Output the [X, Y] coordinate of the center of the cell containing the given text.  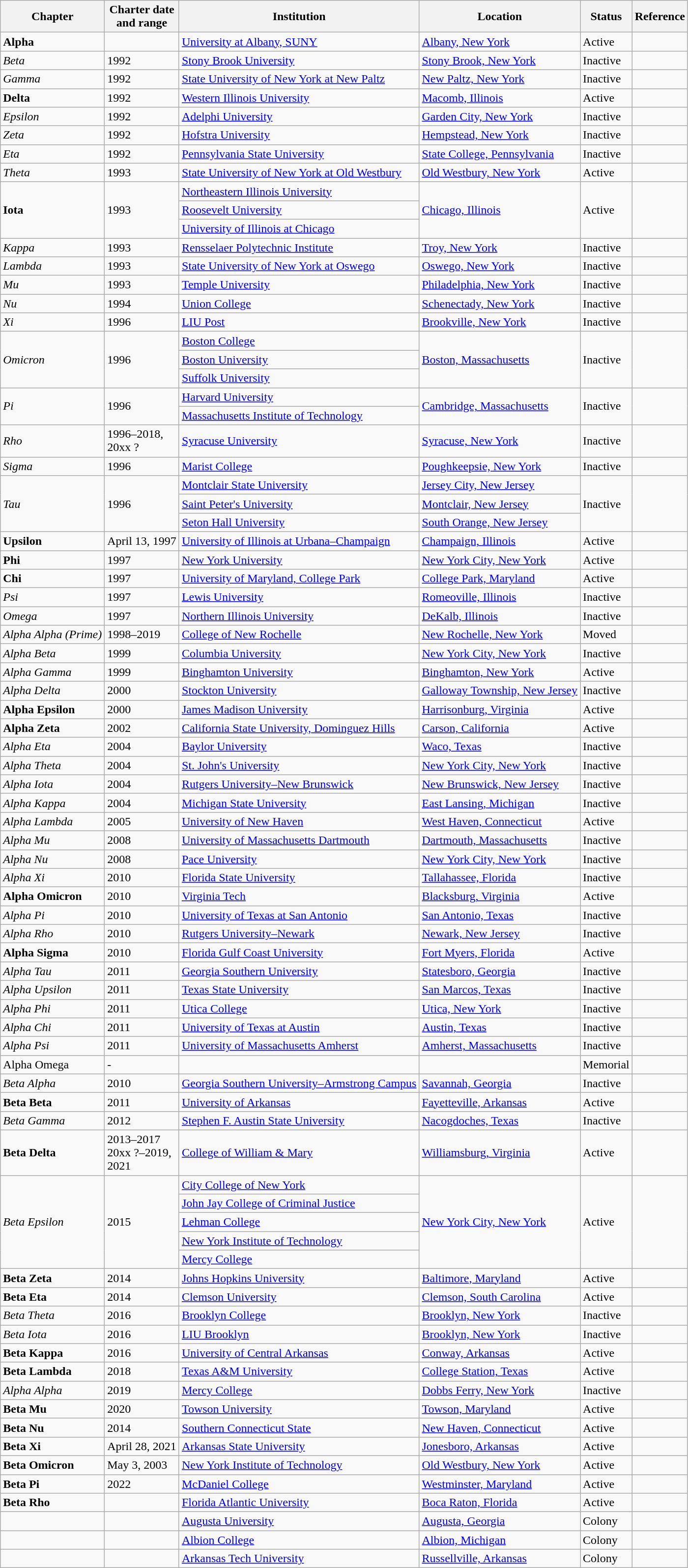
Chi [53, 579]
Northern Illinois University [299, 616]
Utica, New York [500, 1008]
Harrisonburg, Virginia [500, 709]
Texas State University [299, 990]
Union College [299, 304]
Western Illinois University [299, 98]
Alpha Epsilon [53, 709]
Seton Hall University [299, 522]
Alpha Xi [53, 878]
Phi [53, 560]
Brooklyn College [299, 1316]
Hofstra University [299, 135]
Alpha Lambda [53, 821]
Alpha Pi [53, 915]
Syracuse, New York [500, 441]
Charter dateand range [142, 17]
Alpha Phi [53, 1008]
Alpha Delta [53, 691]
College of New Rochelle [299, 635]
Lehman College [299, 1222]
Alpha Beta [53, 653]
2022 [142, 1484]
Towson University [299, 1409]
Binghamton, New York [500, 672]
Beta Nu [53, 1428]
Jersey City, New Jersey [500, 485]
Alpha Kappa [53, 803]
Pi [53, 406]
Oswego, New York [500, 266]
Omicron [53, 360]
Rho [53, 441]
San Antonio, Texas [500, 915]
Nacogdoches, Texas [500, 1120]
University of Illinois at Chicago [299, 228]
Mu [53, 285]
2019 [142, 1390]
Iota [53, 210]
University of Texas at San Antonio [299, 915]
Roosevelt University [299, 210]
Boston College [299, 341]
Brookville, New York [500, 322]
LIU Brooklyn [299, 1334]
Pace University [299, 859]
Westminster, Maryland [500, 1484]
Status [606, 17]
Montclair, New Jersey [500, 504]
Beta Pi [53, 1484]
New Paltz, New York [500, 79]
Zeta [53, 135]
Hempstead, New York [500, 135]
Rutgers University–New Brunswick [299, 784]
Troy, New York [500, 247]
Montclair State University [299, 485]
Beta Eta [53, 1297]
Gamma [53, 79]
Alpha Omicron [53, 896]
Tau [53, 504]
2018 [142, 1372]
Fayetteville, Arkansas [500, 1102]
Alpha Zeta [53, 728]
Dobbs Ferry, New York [500, 1390]
2012 [142, 1120]
Texas A&M University [299, 1372]
Columbia University [299, 653]
Baylor University [299, 747]
Xi [53, 322]
University of Illinois at Urbana–Champaign [299, 541]
Beta Gamma [53, 1120]
College Park, Maryland [500, 579]
Carson, California [500, 728]
New Haven, Connecticut [500, 1428]
Stony Brook, New York [500, 60]
California State University, Dominguez Hills [299, 728]
Garden City, New York [500, 116]
Boston University [299, 360]
Beta Kappa [53, 1353]
Alpha Iota [53, 784]
DeKalb, Illinois [500, 616]
New Brunswick, New Jersey [500, 784]
Kappa [53, 247]
Epsilon [53, 116]
Alpha Alpha (Prime) [53, 635]
University of Maryland, College Park [299, 579]
Lewis University [299, 597]
Beta Xi [53, 1446]
Northeastern Illinois University [299, 191]
John Jay College of Criminal Justice [299, 1204]
Utica College [299, 1008]
Russellville, Arkansas [500, 1559]
1996–2018,20xx ? [142, 441]
Albion, Michigan [500, 1540]
Williamsburg, Virginia [500, 1152]
Galloway Township, New Jersey [500, 691]
Theta [53, 172]
Massachusetts Institute of Technology [299, 416]
Alpha Gamma [53, 672]
Tallahassee, Florida [500, 878]
Chapter [53, 17]
2002 [142, 728]
Waco, Texas [500, 747]
San Marcos, Texas [500, 990]
April 28, 2021 [142, 1446]
Upsilon [53, 541]
Champaign, Illinois [500, 541]
Austin, Texas [500, 1027]
Blacksburg, Virginia [500, 896]
Beta Beta [53, 1102]
May 3, 2003 [142, 1465]
Beta Mu [53, 1409]
Boston, Massachusetts [500, 360]
Albany, New York [500, 42]
Stephen F. Austin State University [299, 1120]
Beta Omicron [53, 1465]
College of William & Mary [299, 1152]
Conway, Arkansas [500, 1353]
Alpha Psi [53, 1046]
Lambda [53, 266]
East Lansing, Michigan [500, 803]
Georgia Southern University–Armstrong Campus [299, 1083]
Alpha Sigma [53, 952]
Cambridge, Massachusetts [500, 406]
Albion College [299, 1540]
Augusta, Georgia [500, 1521]
Beta Epsilon [53, 1222]
Alpha Chi [53, 1027]
Beta Lambda [53, 1372]
University at Albany, SUNY [299, 42]
Baltimore, Maryland [500, 1278]
James Madison University [299, 709]
Alpha [53, 42]
Memorial [606, 1064]
Beta [53, 60]
Pennsylvania State University [299, 154]
University of Arkansas [299, 1102]
University of New Haven [299, 821]
Temple University [299, 285]
Omega [53, 616]
Romeoville, Illinois [500, 597]
1994 [142, 304]
2020 [142, 1409]
2013–201720xx ?–2019,2021 [142, 1152]
Fort Myers, Florida [500, 952]
College Station, Texas [500, 1372]
Institution [299, 17]
Poughkeepsie, New York [500, 466]
Beta Iota [53, 1334]
Southern Connecticut State [299, 1428]
LIU Post [299, 322]
Virginia Tech [299, 896]
Location [500, 17]
Florida Atlantic University [299, 1503]
Philadelphia, New York [500, 285]
New Rochelle, New York [500, 635]
Alpha Nu [53, 859]
Beta Rho [53, 1503]
Saint Peter's University [299, 504]
Stony Brook University [299, 60]
Towson, Maryland [500, 1409]
University of Massachusetts Amherst [299, 1046]
Moved [606, 635]
Florida Gulf Coast University [299, 952]
Psi [53, 597]
State College, Pennsylvania [500, 154]
Alpha Upsilon [53, 990]
1998–2019 [142, 635]
Savannah, Georgia [500, 1083]
South Orange, New Jersey [500, 522]
Nu [53, 304]
Macomb, Illinois [500, 98]
Reference [659, 17]
West Haven, Connecticut [500, 821]
University of Central Arkansas [299, 1353]
Beta Zeta [53, 1278]
2015 [142, 1222]
Newark, New Jersey [500, 934]
State University of New York at New Paltz [299, 79]
Stockton University [299, 691]
Florida State University [299, 878]
State University of New York at Oswego [299, 266]
Statesboro, Georgia [500, 971]
April 13, 1997 [142, 541]
Alpha Alpha [53, 1390]
Rutgers University–Newark [299, 934]
Arkansas Tech University [299, 1559]
Sigma [53, 466]
Alpha Mu [53, 840]
Alpha Eta [53, 747]
State University of New York at Old Westbury [299, 172]
Beta Alpha [53, 1083]
Harvard University [299, 397]
Beta Delta [53, 1152]
Syracuse University [299, 441]
Clemson, South Carolina [500, 1297]
Marist College [299, 466]
University of Texas at Austin [299, 1027]
Alpha Tau [53, 971]
2005 [142, 821]
Delta [53, 98]
St. John's University [299, 765]
Johns Hopkins University [299, 1278]
Schenectady, New York [500, 304]
McDaniel College [299, 1484]
Suffolk University [299, 378]
Alpha Rho [53, 934]
Amherst, Massachusetts [500, 1046]
Rensselaer Polytechnic Institute [299, 247]
Eta [53, 154]
Augusta University [299, 1521]
Michigan State University [299, 803]
Jonesboro, Arkansas [500, 1446]
Dartmouth, Massachusetts [500, 840]
Binghamton University [299, 672]
Chicago, Illinois [500, 210]
Alpha Omega [53, 1064]
Clemson University [299, 1297]
- [142, 1064]
New York University [299, 560]
Boca Raton, Florida [500, 1503]
Arkansas State University [299, 1446]
Beta Theta [53, 1316]
City College of New York [299, 1184]
Georgia Southern University [299, 971]
University of Massachusetts Dartmouth [299, 840]
Alpha Theta [53, 765]
Adelphi University [299, 116]
